Locate the cell with the specified text and output its [x, y] center coordinate. 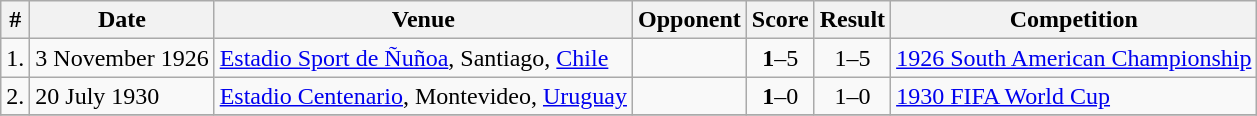
Competition [1074, 20]
Estadio Centenario, Montevideo, Uruguay [423, 96]
20 July 1930 [122, 96]
3 November 1926 [122, 58]
Venue [423, 20]
1926 South American Championship [1074, 58]
1. [16, 58]
Score [780, 20]
Date [122, 20]
Result [852, 20]
Estadio Sport de Ñuñoa, Santiago, Chile [423, 58]
# [16, 20]
1930 FIFA World Cup [1074, 96]
Opponent [689, 20]
2. [16, 96]
